Extract the (x, y) coordinate from the center of the cell holding the provided text.  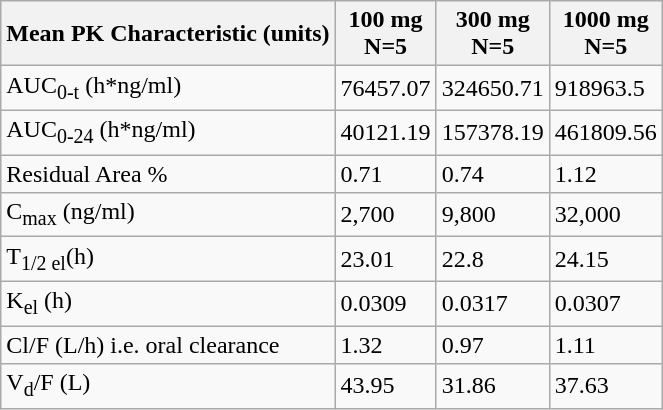
Vd/F (L) (168, 386)
37.63 (606, 386)
Kel (h) (168, 303)
76457.07 (386, 88)
300 mgN=5 (492, 34)
AUC0-t (h*ng/ml) (168, 88)
23.01 (386, 259)
0.74 (492, 173)
Cl/F (L/h) i.e. oral clearance (168, 345)
918963.5 (606, 88)
0.0309 (386, 303)
0.0317 (492, 303)
2,700 (386, 215)
100 mgN=5 (386, 34)
324650.71 (492, 88)
43.95 (386, 386)
0.71 (386, 173)
40121.19 (386, 132)
0.0307 (606, 303)
32,000 (606, 215)
Mean PK Characteristic (units) (168, 34)
AUC0-24 (h*ng/ml) (168, 132)
1.11 (606, 345)
Residual Area % (168, 173)
1000 mgN=5 (606, 34)
0.97 (492, 345)
Cmax (ng/ml) (168, 215)
1.12 (606, 173)
1.32 (386, 345)
157378.19 (492, 132)
9,800 (492, 215)
31.86 (492, 386)
22.8 (492, 259)
461809.56 (606, 132)
T1/2 el(h) (168, 259)
24.15 (606, 259)
